For the text-containing cell, return its midpoint in (x, y) coordinate format. 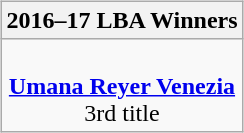
Umana Reyer Venezia3rd title (122, 85)
2016–17 LBA Winners (122, 20)
